Identify which cell holds the provided text, then report its (x, y) central coordinate. 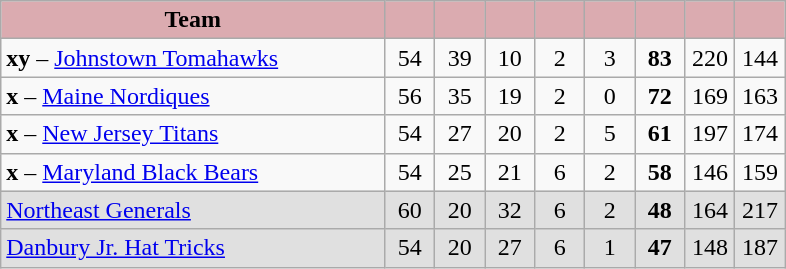
164 (710, 210)
169 (710, 96)
197 (710, 134)
0 (610, 96)
174 (760, 134)
Northeast Generals (193, 210)
25 (460, 172)
x – New Jersey Titans (193, 134)
61 (660, 134)
144 (760, 58)
19 (510, 96)
Danbury Jr. Hat Tricks (193, 248)
146 (710, 172)
163 (760, 96)
1 (610, 248)
xy – Johnstown Tomahawks (193, 58)
58 (660, 172)
220 (710, 58)
60 (410, 210)
x – Maine Nordiques (193, 96)
5 (610, 134)
39 (460, 58)
83 (660, 58)
159 (760, 172)
187 (760, 248)
48 (660, 210)
217 (760, 210)
32 (510, 210)
47 (660, 248)
72 (660, 96)
10 (510, 58)
56 (410, 96)
Team (193, 20)
3 (610, 58)
35 (460, 96)
148 (710, 248)
x – Maryland Black Bears (193, 172)
21 (510, 172)
